Return the (x, y) coordinate for the center point of the cell that contains the specified text.  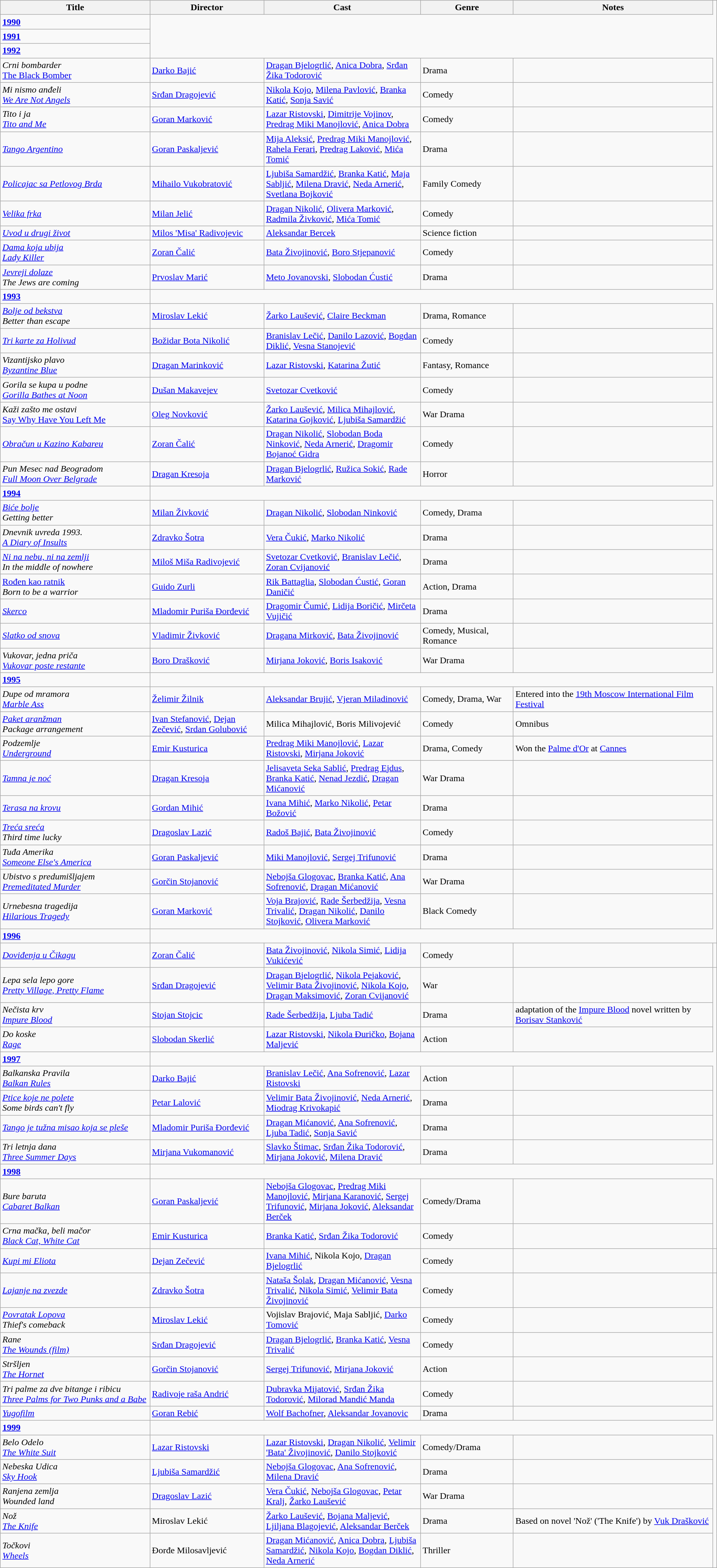
Tango je tužna misao koja se pleše (75, 1128)
Ubistvo s predumišljajemPremeditated Murder (75, 881)
Vizantijsko plavoByzantine Blue (75, 365)
Kaži zašto me ostaviSay Why Have You Left Me (75, 414)
Voja Brajović, Rade Šerbedžija, Vesna Trivalić, Dragan Nikolić, Danilo Stojković, Olivera Marković (342, 911)
Goran Rebić (207, 1413)
Title (75, 8)
Đorđe Milosavljević (207, 1551)
Žarko Laušević, Milica Mihajlović, Katarina Gojković, Ljubiša Samardžić (342, 414)
Dragan Nikolić, Olivera Marković, Radmila Živković, Mića Tomić (342, 213)
Cast (342, 8)
Crni bombarderThe Black Bomber (75, 70)
Tamna je noć (75, 778)
Yugofilm (75, 1413)
Terasa na krovu (75, 808)
Dragan Mićanović, Anica Dobra, Ljubiša Samardžić, Nikola Kojo, Bogdan Diklić, Neda Arnerić (342, 1551)
Mirjana Joković, Boris Isaković (342, 660)
Urnebesna tragedijaHilarious Tragedy (75, 911)
Comedy, Drama (467, 512)
Tango Argentino (75, 149)
Gorila se kupa u podneGorilla Bathes at Noon (75, 390)
NožThe Knife (75, 1521)
Ljubiša Samardžić (207, 1472)
Dubravka Mijatović, Srđan Žika Todorović, Milorad Mandić Manda (342, 1394)
Dragomir Čumić, Lidija Boričić, Mirčeta Vujičić (342, 611)
Drama, Comedy (467, 748)
Dragan Nikolić, Slobodan Boda Ninković, Neda Arnerić, Dragomir Bojanoć Gidra (342, 444)
Ljubiša Samardžić, Branka Katić, Maja Sabljić, Milena Dravić, Neda Arnerić, Svetlana Bojković (342, 184)
Dragan Bjelogrlić, Nikola Pejaković, Velimir Bata Živojinović, Nikola Kojo, Dragan Maksimović, Zoran Cvijanović (342, 985)
Tito i jaTito and Me (75, 119)
Guido Zurli (207, 587)
Vera Čukić, Nebojša Glogovac, Petar Kralj, Žarko Laušević (342, 1497)
Paket aranžmanPackage arrangement (75, 724)
Nikola Kojo, Milena Pavlović, Branka Katić, Sonja Savić (342, 94)
Branka Katić, Srđan Žika Todorović (342, 1236)
Thriller (467, 1551)
Slatko od snova (75, 636)
RaneThe Wounds (film) (75, 1345)
Do koskeRage (75, 1039)
Ranjena zemljaWounded land (75, 1497)
Biće boljeGetting better (75, 512)
War (467, 985)
Mirjana Vukomanović (207, 1152)
Wolf Bachofner, Aleksandar Jovanovic (342, 1413)
1992 (75, 51)
TočkoviWheels (75, 1551)
Balkanska PravilaBalkan Rules (75, 1079)
Mija Aleksić, Predrag Miki Manojlović, Rahela Ferari, Predrag Laković, Mića Tomić (342, 149)
Velika frka (75, 213)
Aleksandar Bercek (342, 233)
Won the Palme d'Or at Cannes (613, 748)
Nataša Šolak, Dragan Mićanović, Vesna Trivalić, Nikola Simić, Velimir Bata Živojinović (342, 1290)
Dragan Bjelogrlić, Ružica Sokić, Rade Marković (342, 474)
Science fiction (467, 233)
Jelisaveta Seka Sablić, Predrag Ejdus, Branka Katić, Nenad Jezdić, Dragan Mićanović (342, 778)
Nebeska UdicaSky Hook (75, 1472)
Drama, Romance (467, 316)
Dnevnik uvreda 1993.A Diary of Insults (75, 537)
Prvoslav Marić (207, 277)
Gordan Mihić (207, 808)
Crna mačka, beli mačorBlack Cat, White Cat (75, 1236)
adaptation of the Impure Blood novel written by Borisav Stanković (613, 1014)
Black Comedy (467, 911)
Bata Živojinović, Nikola Simić, Lidija Vukićević (342, 955)
Dragan Nikolić, Slobodan Ninković (342, 512)
Vera Čukić, Marko Nikolić (342, 537)
Treća srećaThird time lucky (75, 832)
Aleksandar Brujić, Vjeran Miladinović (342, 699)
Mihailo Vukobratović (207, 184)
Dama koja ubijaLady Killer (75, 252)
Belo OdeloThe White Suit (75, 1447)
Entered into the 19th Moscow International Film Festival (613, 699)
Sergej Trifunović, Mirjana Joković (342, 1369)
1996 (75, 936)
Boro Drašković (207, 660)
Rik Battaglia, Slobodan Ćustić, Goran Daničić (342, 587)
Rođen kao ratnikBorn to be a warrior (75, 587)
Vladimir Živković (207, 636)
Pun Mesec nad BeogradomFull Moon Over Belgrade (75, 474)
Dejan Zečević (207, 1261)
Lepa sela lepo gorePretty Village, Pretty Flame (75, 985)
Dragana Mirković, Bata Živojinović (342, 636)
Tri karte za Holivud (75, 341)
Rade Šerbedžija, Ljuba Tadić (342, 1014)
Bure barutaCabaret Balkan (75, 1201)
Branislav Lečić, Danilo Lazović, Bogdan Diklić, Vesna Stanojević (342, 341)
Božidar Bota Nikolić (207, 341)
Director (207, 8)
Povratak LopovaThief's comeback (75, 1320)
Radivoje raša Andrić (207, 1394)
Petar Lalović (207, 1103)
1994 (75, 493)
1995 (75, 680)
Nebojša Glogovac, Branka Katić, Ana Sofrenović, Dragan Mićanović (342, 881)
PodzemljeUnderground (75, 748)
Dragan Marinković (207, 365)
Lajanje na zvezde (75, 1290)
Stojan Stojcic (207, 1014)
Lazar Ristovski, Dimitrije Vojinov, Predrag Miki Manojlović, Anica Dobra (342, 119)
Obračun u Kazino Kabareu (75, 444)
Ni na nebu, ni na zemljiIn the middle of nowhere (75, 562)
Lazar Ristovski, Nikola Đuričko, Bojana Maljević (342, 1039)
Fantasy, Romance (467, 365)
Tri palme za dve bitange i ribicuThree Palms for Two Punks and a Babe (75, 1394)
Vukovar, jedna pričaVukovar poste restante (75, 660)
Based on novel 'Nož' ('The Knife') by Vuk Drašković (613, 1521)
Lazar Ristovski, Dragan Nikolić, Velimir 'Bata' Živojinović, Danilo Stojković (342, 1447)
Žarko Laušević, Claire Beckman (342, 316)
1990 (75, 22)
Comedy, Musical, Romance (467, 636)
Ivana Mihić, Marko Nikolić, Petar Božović (342, 808)
1999 (75, 1427)
Lazar Ristovski (207, 1447)
Comedy, Drama, War (467, 699)
Miki Manojlović, Sergej Trifunović (342, 857)
Dragan Mićanović, Ana Sofrenović, Ljuba Tadić, Sonja Savić (342, 1128)
Bolje od bekstvaBetter than escape (75, 316)
Tri letnja danaThree Summer Days (75, 1152)
Predrag Miki Manojlović, Lazar Ristovski, Mirjana Joković (342, 748)
Želimir Žilnik (207, 699)
Horror (467, 474)
Bata Živojinović, Boro Stjepanović (342, 252)
Milan Jelić (207, 213)
Action, Drama (467, 587)
Tuđa AmerikaSomeone Else's America (75, 857)
Oleg Novković (207, 414)
Dušan Makavejev (207, 390)
Velimir Bata Živojinović, Neda Arnerić, Miodrag Krivokapić (342, 1103)
Omnibus (613, 724)
Nebojša Glogovac, Predrag Miki Manojlović, Mirjana Karanović, Sergej Trifunović, Mirjana Joković, Aleksandar Berček (342, 1201)
Milan Živković (207, 512)
Slobodan Skerlić (207, 1039)
Mi nismo anđeliWe Are Not Angels (75, 94)
Ptice koje ne poleteSome birds can't fly (75, 1103)
Žarko Laušević, Bojana Maljević, Ljiljana Blagojević, Aleksandar Berček (342, 1521)
Notes (613, 8)
Radoš Bajić, Bata Živojinović (342, 832)
Jevreji dolazeThe Jews are coming (75, 277)
Milos 'Misa' Radivojevic (207, 233)
Milica Mihajlović, Boris Milivojević (342, 724)
Ivana Mihić, Nikola Kojo, Dragan Bjelogrlić (342, 1261)
Policajac sa Petlovog Brda (75, 184)
Ivan Stefanović, Dejan Zečević, Srdan Golubović (207, 724)
Dupe od mramoraMarble Ass (75, 699)
Genre (467, 8)
StršljenThe Hornet (75, 1369)
Dragan Bjelogrlić, Anica Dobra, Srđan Žika Todorović (342, 70)
Nebojša Glogovac, Ana Sofrenović, Milena Dravić (342, 1472)
Svetozar Cvetković (342, 390)
Miloš Miša Radivojević (207, 562)
Uvod u drugi život (75, 233)
Kupi mi Eliota (75, 1261)
Slavko Štimac, Srđan Žika Todorović, Mirjana Joković, Milena Dravić (342, 1152)
1998 (75, 1172)
Branislav Lečić, Ana Sofrenović, Lazar Ristovski (342, 1079)
Skerco (75, 611)
Lazar Ristovski, Katarina Žutić (342, 365)
Vojislav Brajović, Maja Sabljić, Darko Tomović (342, 1320)
1993 (75, 297)
Meto Jovanovski, Slobodan Ćustić (342, 277)
Family Comedy (467, 184)
Svetozar Cvetković, Branislav Lečić, Zoran Cvijanović (342, 562)
Nečista krvImpure Blood (75, 1014)
Doviđenja u Čikagu (75, 955)
1991 (75, 36)
Dragan Bjelogrlić, Branka Katić, Vesna Trivalić (342, 1345)
1997 (75, 1059)
